Pinpoint the cell where the given text exists, returning its [x, y] midpoint coordinate. 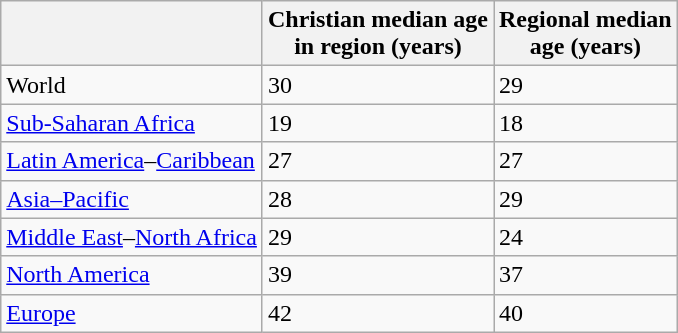
42 [378, 313]
40 [586, 313]
Asia–Pacific [132, 199]
28 [378, 199]
Sub-Saharan Africa [132, 123]
30 [378, 85]
19 [378, 123]
39 [378, 275]
Christian median age in region (years) [378, 34]
18 [586, 123]
North America [132, 275]
24 [586, 237]
Regional median age (years) [586, 34]
Europe [132, 313]
Middle East–North Africa [132, 237]
37 [586, 275]
World [132, 85]
Latin America–Caribbean [132, 161]
